Determine the [x, y] coordinate at the center of the cell enclosing the given text.  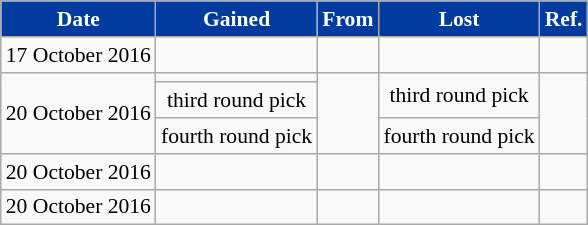
Ref. [564, 19]
From [348, 19]
Date [78, 19]
Gained [236, 19]
Lost [458, 19]
17 October 2016 [78, 55]
